Provide the [X, Y] coordinate of the cell's center where the given text is located.  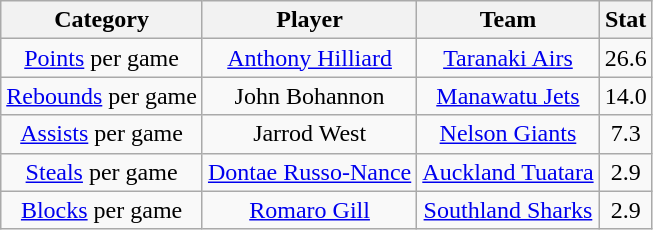
26.6 [626, 58]
Rebounds per game [102, 96]
Auckland Tuatara [508, 172]
Category [102, 20]
Team [508, 20]
7.3 [626, 134]
Blocks per game [102, 210]
Player [309, 20]
Steals per game [102, 172]
Points per game [102, 58]
Romaro Gill [309, 210]
Jarrod West [309, 134]
Assists per game [102, 134]
Nelson Giants [508, 134]
Southland Sharks [508, 210]
Taranaki Airs [508, 58]
Stat [626, 20]
Manawatu Jets [508, 96]
14.0 [626, 96]
Dontae Russo-Nance [309, 172]
John Bohannon [309, 96]
Anthony Hilliard [309, 58]
